Scan for the cell matching the given text and deliver its [x, y] coordinate at center. 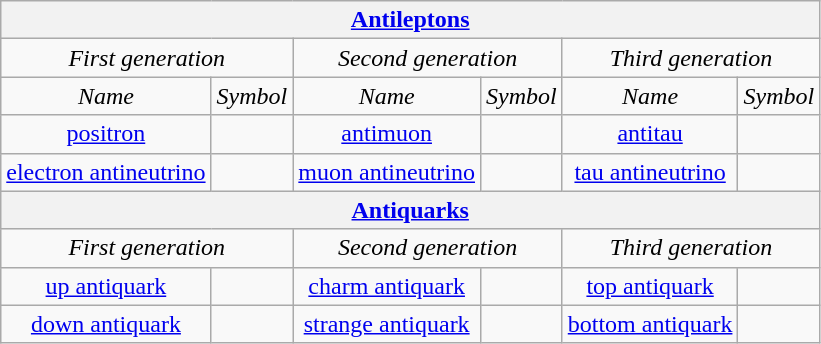
Antiquarks [410, 210]
positron [106, 134]
strange antiquark [387, 324]
bottom antiquark [650, 324]
muon antineutrino [387, 172]
top antiquark [650, 286]
antitau [650, 134]
up antiquark [106, 286]
Antileptons [410, 20]
down antiquark [106, 324]
tau antineutrino [650, 172]
charm antiquark [387, 286]
antimuon [387, 134]
electron antineutrino [106, 172]
